Detect which cell encompasses the target text, then output its [x, y] center coordinate. 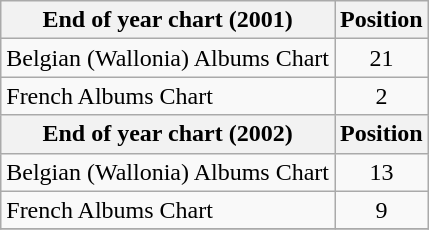
End of year chart (2001) [168, 20]
13 [381, 172]
2 [381, 96]
End of year chart (2002) [168, 134]
21 [381, 58]
9 [381, 210]
